Return the [x, y] coordinate for the center point of the cell that contains the specified text.  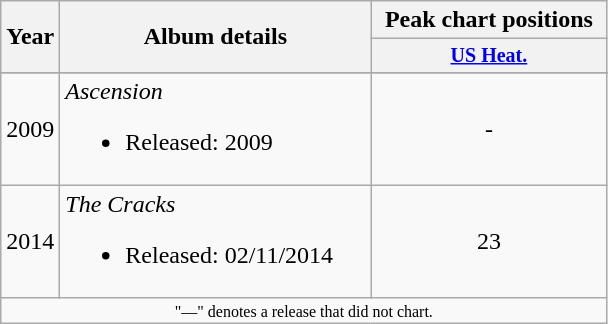
"—" denotes a release that did not chart. [304, 310]
2009 [30, 128]
Album details [216, 37]
Peak chart positions [489, 20]
2014 [30, 242]
US Heat. [489, 56]
- [489, 128]
23 [489, 242]
Year [30, 37]
Ascension Released: 2009 [216, 128]
The Cracks Released: 02/11/2014 [216, 242]
